Capture the cell that displays the provided text and extract its (x, y) central coordinate. 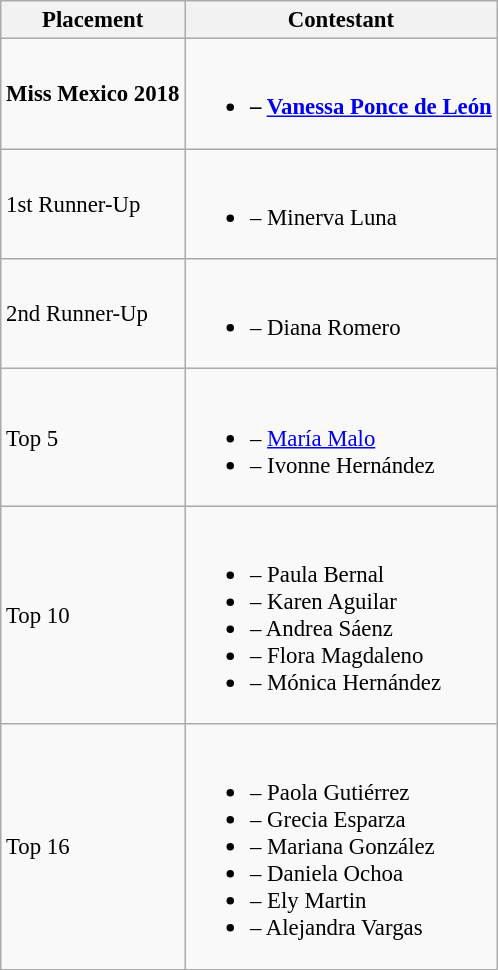
2nd Runner-Up (93, 314)
– Paola Gutiérrez – Grecia Esparza – Mariana González – Daniela Ochoa – Ely Martin – Alejandra Vargas (341, 846)
– Vanessa Ponce de León (341, 94)
Contestant (341, 20)
– Paula Bernal – Karen Aguilar – Andrea Sáenz – Flora Magdaleno – Mónica Hernández (341, 615)
– Diana Romero (341, 314)
1st Runner-Up (93, 204)
Placement (93, 20)
– Minerva Luna (341, 204)
Top 10 (93, 615)
– María Malo – Ivonne Hernández (341, 438)
Top 5 (93, 438)
Top 16 (93, 846)
Miss Mexico 2018 (93, 94)
